Extract the [x, y] coordinate from the center of the cell holding the provided text.  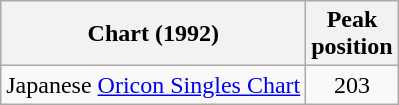
Japanese Oricon Singles Chart [154, 85]
Chart (1992) [154, 34]
Peakposition [352, 34]
203 [352, 85]
